For the text-containing cell, return its midpoint in (x, y) coordinate format. 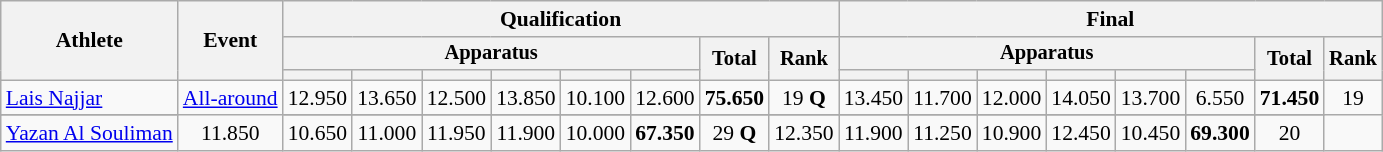
10.900 (1012, 134)
10.450 (1150, 134)
69.300 (1220, 134)
All-around (230, 98)
12.950 (318, 98)
Lais Najjar (90, 98)
11.950 (456, 134)
Final (1110, 19)
12.600 (664, 98)
12.450 (1080, 134)
13.700 (1150, 98)
13.850 (526, 98)
10.650 (318, 134)
11.000 (386, 134)
19 (1353, 98)
71.450 (1290, 98)
19 Q (804, 98)
Event (230, 40)
20 (1290, 134)
Athlete (90, 40)
14.050 (1080, 98)
10.100 (596, 98)
6.550 (1220, 98)
13.650 (386, 98)
Yazan Al Souliman (90, 134)
Qualification (561, 19)
67.350 (664, 134)
12.500 (456, 98)
75.650 (734, 98)
11.700 (942, 98)
29 Q (734, 134)
11.250 (942, 134)
11.850 (230, 134)
12.350 (804, 134)
12.000 (1012, 98)
13.450 (874, 98)
10.000 (596, 134)
